Search for the cell housing the specified text and yield its [x, y] center coordinate. 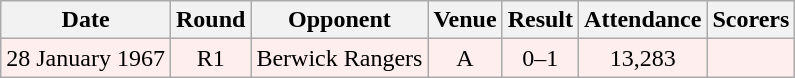
28 January 1967 [86, 58]
Scorers [751, 20]
Result [540, 20]
Venue [465, 20]
Berwick Rangers [340, 58]
Round [210, 20]
0–1 [540, 58]
Attendance [643, 20]
13,283 [643, 58]
R1 [210, 58]
Opponent [340, 20]
Date [86, 20]
A [465, 58]
